Output the (X, Y) coordinate of the center of the cell containing the given text.  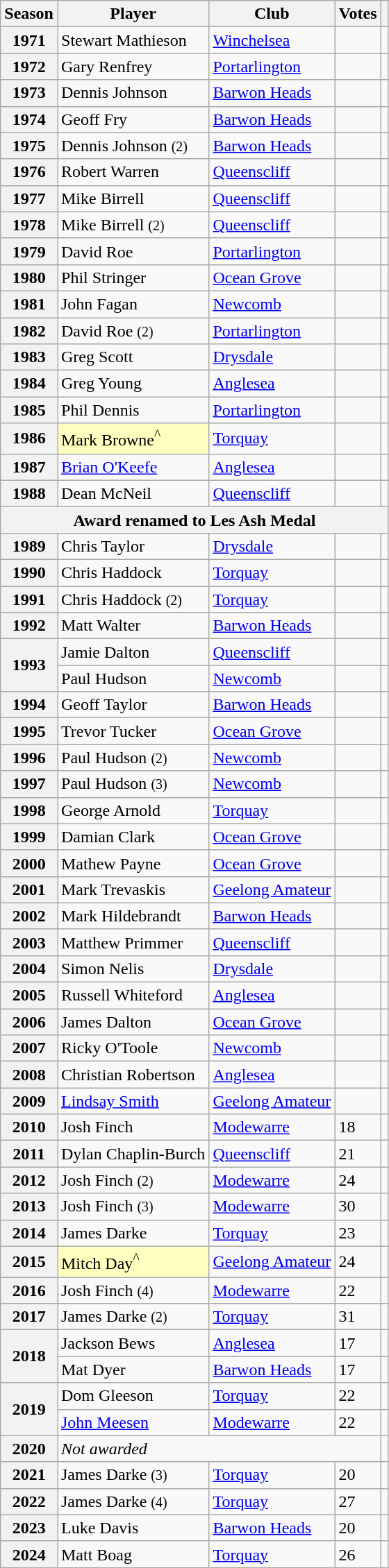
Brian O'Keefe (133, 467)
Dennis Johnson (133, 93)
2007 (29, 1048)
Jackson Bews (133, 1343)
James Darke (133, 1233)
Josh Finch (3) (133, 1207)
21 (358, 1154)
1989 (29, 546)
Paul Hudson (133, 679)
Jamie Dalton (133, 652)
2024 (29, 1554)
James Dalton (133, 1022)
Geoff Taylor (133, 705)
Mark Browne^ (133, 438)
1983 (29, 357)
2013 (29, 1207)
2005 (29, 996)
James Darke (4) (133, 1501)
Ricky O'Toole (133, 1048)
1973 (29, 93)
Dean McNeil (133, 493)
2003 (29, 942)
Votes (358, 14)
2011 (29, 1154)
1972 (29, 67)
Mitch Day^ (133, 1261)
1992 (29, 626)
2014 (29, 1233)
John Fagan (133, 304)
30 (358, 1207)
1974 (29, 119)
1982 (29, 331)
1971 (29, 40)
David Roe (2) (133, 331)
Club (272, 14)
2008 (29, 1075)
Christian Robertson (133, 1075)
Mike Birrell (2) (133, 225)
Matthew Primmer (133, 942)
Dennis Johnson (2) (133, 146)
1995 (29, 731)
1996 (29, 758)
Matt Boag (133, 1554)
David Roe (133, 251)
1980 (29, 278)
1991 (29, 599)
Robert Warren (133, 172)
1979 (29, 251)
1993 (29, 665)
2009 (29, 1101)
1978 (29, 225)
2000 (29, 863)
James Darke (3) (133, 1475)
Mike Birrell (133, 198)
Damian Clark (133, 837)
1990 (29, 573)
27 (358, 1501)
Chris Haddock (133, 573)
Dylan Chaplin-Burch (133, 1154)
1998 (29, 810)
Matt Walter (133, 626)
Phil Stringer (133, 278)
1984 (29, 384)
31 (358, 1317)
Season (29, 14)
Simon Nelis (133, 969)
Chris Haddock (2) (133, 599)
2006 (29, 1022)
Mathew Payne (133, 863)
Greg Young (133, 384)
23 (358, 1233)
1994 (29, 705)
2016 (29, 1290)
2017 (29, 1317)
Luke Davis (133, 1528)
18 (358, 1127)
2010 (29, 1127)
1976 (29, 172)
1987 (29, 467)
1999 (29, 837)
Geoff Fry (133, 119)
Josh Finch (2) (133, 1180)
John Meesen (133, 1422)
Paul Hudson (3) (133, 784)
2021 (29, 1475)
Not awarded (219, 1449)
Award renamed to Les Ash Medal (194, 520)
2002 (29, 916)
Russell Whiteford (133, 996)
2020 (29, 1449)
Dom Gleeson (133, 1396)
1975 (29, 146)
2019 (29, 1409)
2012 (29, 1180)
Stewart Mathieson (133, 40)
2004 (29, 969)
1988 (29, 493)
Winchelsea (272, 40)
2001 (29, 889)
Mark Trevaskis (133, 889)
Gary Renfrey (133, 67)
Lindsay Smith (133, 1101)
1997 (29, 784)
1981 (29, 304)
1986 (29, 438)
James Darke (2) (133, 1317)
2018 (29, 1356)
Paul Hudson (2) (133, 758)
Mark Hildebrandt (133, 916)
Player (133, 14)
1977 (29, 198)
Mat Dyer (133, 1370)
Phil Dennis (133, 410)
Josh Finch (133, 1127)
2023 (29, 1528)
Trevor Tucker (133, 731)
Josh Finch (4) (133, 1290)
Greg Scott (133, 357)
2022 (29, 1501)
2015 (29, 1261)
Chris Taylor (133, 546)
1985 (29, 410)
George Arnold (133, 810)
26 (358, 1554)
